Capture the cell that displays the provided text and extract its (x, y) central coordinate. 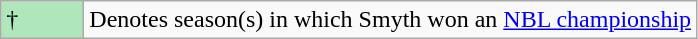
† (42, 20)
Denotes season(s) in which Smyth won an NBL championship (390, 20)
